Detect which cell encompasses the target text, then output its (X, Y) center coordinate. 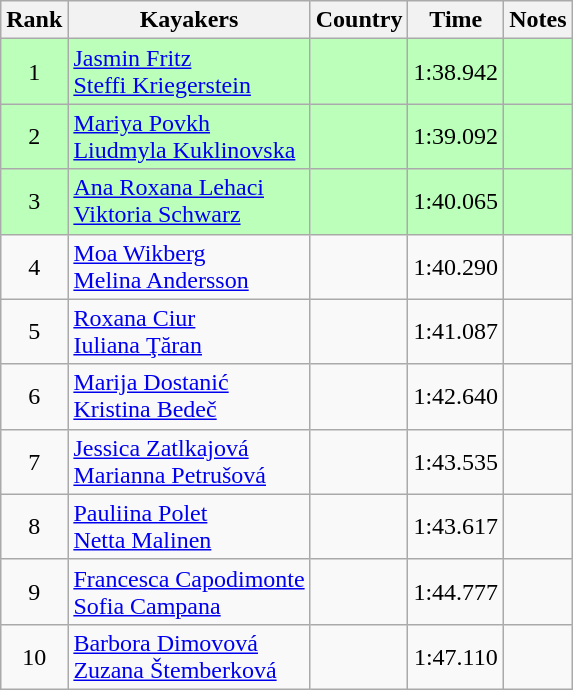
Jasmin FritzSteffi Kriegerstein (189, 72)
Jessica ZatlkajováMarianna Petrušová (189, 462)
Mariya PovkhLiudmyla Kuklinovska (189, 136)
1:42.640 (456, 396)
1:44.777 (456, 592)
Marija DostanićKristina Bedeč (189, 396)
Notes (538, 20)
1:40.290 (456, 266)
1:43.535 (456, 462)
Roxana CiurIuliana Ţăran (189, 332)
1:47.110 (456, 656)
1 (34, 72)
Country (359, 20)
Moa WikbergMelina Andersson (189, 266)
1:43.617 (456, 526)
1:39.092 (456, 136)
9 (34, 592)
Time (456, 20)
Ana Roxana LehaciViktoria Schwarz (189, 202)
6 (34, 396)
Pauliina PoletNetta Malinen (189, 526)
5 (34, 332)
1:41.087 (456, 332)
Rank (34, 20)
Barbora DimovováZuzana Štemberková (189, 656)
1:40.065 (456, 202)
7 (34, 462)
10 (34, 656)
Francesca CapodimonteSofia Campana (189, 592)
Kayakers (189, 20)
3 (34, 202)
4 (34, 266)
1:38.942 (456, 72)
8 (34, 526)
2 (34, 136)
